From the cell containing the given text, extract its center point as [X, Y] coordinate. 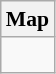
Map [28, 19]
